Return the [X, Y] coordinate for the center point of the cell that contains the specified text.  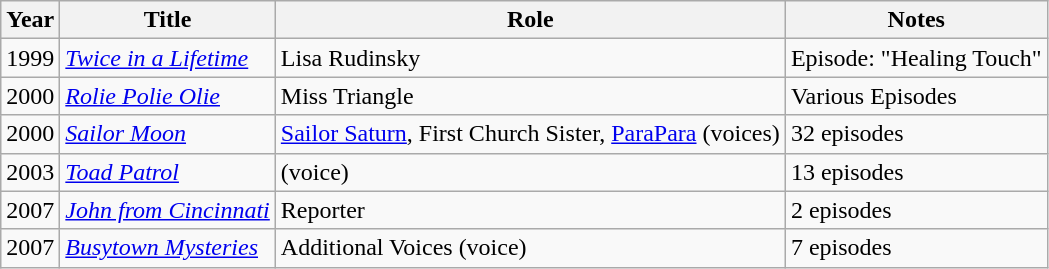
Sailor Saturn, First Church Sister, ParaPara (voices) [530, 134]
Role [530, 20]
Additional Voices (voice) [530, 248]
Title [168, 20]
(voice) [530, 172]
7 episodes [916, 248]
Various Episodes [916, 96]
Year [30, 20]
Twice in a Lifetime [168, 58]
Reporter [530, 210]
2003 [30, 172]
Sailor Moon [168, 134]
Lisa Rudinsky [530, 58]
2 episodes [916, 210]
Miss Triangle [530, 96]
Busytown Mysteries [168, 248]
John from Cincinnati [168, 210]
Notes [916, 20]
Rolie Polie Olie [168, 96]
32 episodes [916, 134]
Toad Patrol [168, 172]
13 episodes [916, 172]
1999 [30, 58]
Episode: "Healing Touch" [916, 58]
